Capture the cell that displays the provided text and extract its [X, Y] central coordinate. 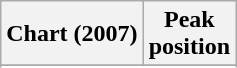
Peakposition [189, 34]
Chart (2007) [72, 34]
